Capture the cell that displays the provided text and extract its [X, Y] central coordinate. 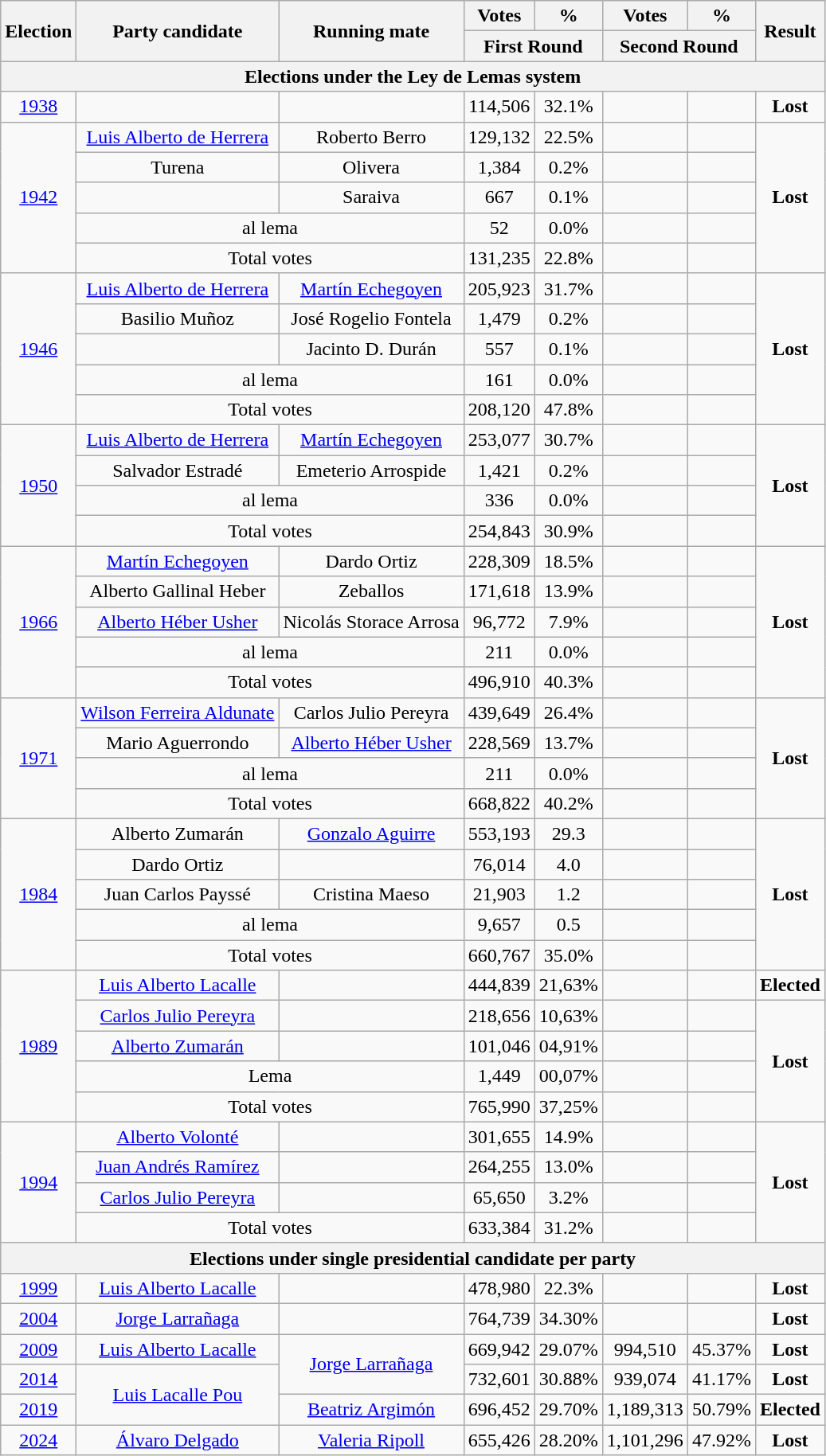
40.2% [569, 803]
667 [499, 197]
29.07% [569, 1349]
52 [499, 228]
Beatriz Argimón [371, 1410]
994,510 [645, 1349]
Juan Carlos Payssé [178, 895]
205,923 [499, 288]
Elections under the Ley de Lemas system [413, 76]
444,839 [499, 986]
41.17% [722, 1380]
32.1% [569, 107]
553,193 [499, 833]
655,426 [499, 1440]
1984 [38, 894]
30.88% [569, 1380]
34.30% [569, 1318]
Elections under single presidential candidate per party [413, 1258]
1966 [38, 622]
765,990 [499, 1107]
Roberto Berro [371, 137]
21,903 [499, 895]
1938 [38, 107]
13.0% [569, 1167]
131,235 [499, 258]
76,014 [499, 864]
1989 [38, 1046]
668,822 [499, 803]
Alberto Volonté [178, 1137]
31.2% [569, 1228]
Cristina Maeso [371, 895]
161 [499, 380]
65,650 [499, 1197]
1942 [38, 197]
Gonzalo Aguirre [371, 833]
Olivera [371, 167]
633,384 [499, 1228]
557 [499, 349]
Juan Andrés Ramírez [178, 1167]
29.3 [569, 833]
1994 [38, 1182]
4.0 [569, 864]
13.7% [569, 743]
Lema [270, 1076]
29.70% [569, 1410]
253,077 [499, 440]
31.7% [569, 288]
7.9% [569, 622]
208,120 [499, 410]
1,384 [499, 167]
1999 [38, 1288]
50.79% [722, 1410]
1950 [38, 486]
Second Round [679, 46]
101,046 [499, 1046]
939,074 [645, 1380]
14.9% [569, 1137]
22.3% [569, 1288]
Valeria Ripoll [371, 1440]
47.8% [569, 410]
96,772 [499, 622]
Luis Lacalle Pou [178, 1395]
264,255 [499, 1167]
Basilio Muñoz [178, 318]
10,63% [569, 1016]
336 [499, 501]
Saraiva [371, 197]
228,309 [499, 561]
Election [38, 31]
1,101,296 [645, 1440]
2019 [38, 1410]
Jacinto D. Durán [371, 349]
1,421 [499, 470]
171,618 [499, 591]
45.37% [722, 1349]
Party candidate [178, 31]
1971 [38, 758]
129,132 [499, 137]
Salvador Estradé [178, 470]
Emeterio Arrospide [371, 470]
Zeballos [371, 591]
Result [790, 31]
1.2 [569, 895]
496,910 [499, 682]
696,452 [499, 1410]
40.3% [569, 682]
28.20% [569, 1440]
2009 [38, 1349]
47.92% [722, 1440]
254,843 [499, 531]
2004 [38, 1318]
669,942 [499, 1349]
37,25% [569, 1107]
Alberto Gallinal Heber [178, 591]
Turena [178, 167]
732,601 [499, 1380]
30.9% [569, 531]
Mario Aguerrondo [178, 743]
114,506 [499, 107]
21,63% [569, 986]
660,767 [499, 955]
764,739 [499, 1318]
9,657 [499, 925]
26.4% [569, 712]
218,656 [499, 1016]
1,479 [499, 318]
18.5% [569, 561]
3.2% [569, 1197]
Wilson Ferreira Aldunate [178, 712]
1,449 [499, 1076]
22.5% [569, 137]
228,569 [499, 743]
Nicolás Storace Arrosa [371, 622]
2024 [38, 1440]
22.8% [569, 258]
478,980 [499, 1288]
35.0% [569, 955]
439,649 [499, 712]
301,655 [499, 1137]
José Rogelio Fontela [371, 318]
0.5 [569, 925]
First Round [533, 46]
Running mate [371, 31]
1,189,313 [645, 1410]
Álvaro Delgado [178, 1440]
00,07% [569, 1076]
04,91% [569, 1046]
13.9% [569, 591]
2014 [38, 1380]
1946 [38, 349]
30.7% [569, 440]
